Return (X, Y) of the center of cell containing provided text 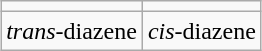
cis-diazene (202, 31)
trans-diazene (72, 31)
